Scan for the cell matching the given text and deliver its [x, y] coordinate at center. 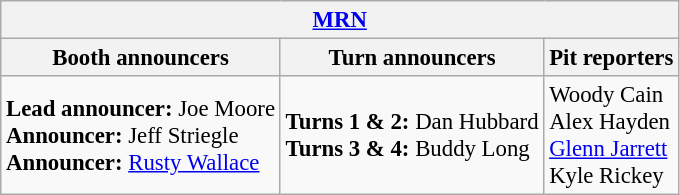
Turns 1 & 2: Dan HubbardTurns 3 & 4: Buddy Long [412, 136]
Lead announcer: Joe MooreAnnouncer: Jeff StriegleAnnouncer: Rusty Wallace [141, 136]
Pit reporters [612, 58]
Turn announcers [412, 58]
Woody CainAlex HaydenGlenn JarrettKyle Rickey [612, 136]
MRN [340, 20]
Booth announcers [141, 58]
